Capture the cell that displays the provided text and extract its [X, Y] central coordinate. 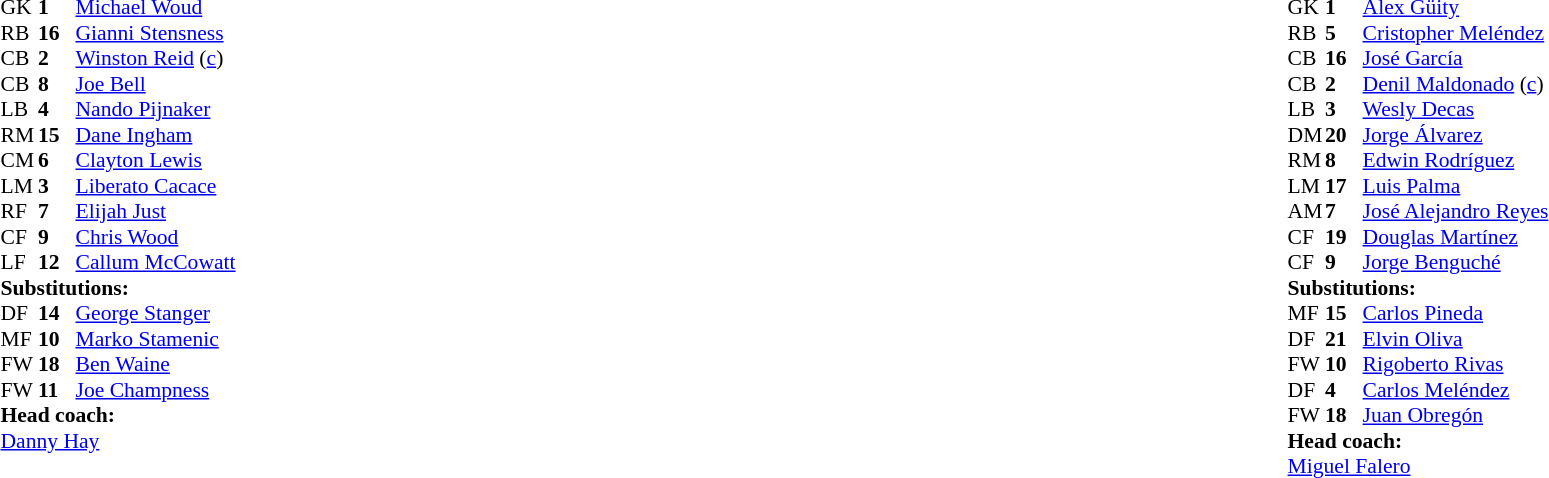
Cristopher Meléndez [1456, 33]
Joe Bell [156, 84]
Juan Obregón [1456, 415]
19 [1344, 237]
Rigoberto Rivas [1456, 365]
20 [1344, 135]
Luis Palma [1456, 186]
AM [1307, 211]
Clayton Lewis [156, 161]
RF [19, 211]
Denil Maldonado (c) [1456, 84]
Ben Waine [156, 365]
Winston Reid (c) [156, 59]
DM [1307, 135]
5 [1344, 33]
11 [57, 390]
Callum McCowatt [156, 263]
LF [19, 263]
George Stanger [156, 313]
CM [19, 161]
Joe Champness [156, 390]
Jorge Álvarez [1456, 135]
José Alejandro Reyes [1456, 211]
Liberato Cacace [156, 186]
Carlos Meléndez [1456, 390]
17 [1344, 186]
Dane Ingham [156, 135]
Elijah Just [156, 211]
21 [1344, 339]
Danny Hay [118, 441]
Douglas Martínez [1456, 237]
Gianni Stensness [156, 33]
José García [1456, 59]
Carlos Pineda [1456, 313]
Chris Wood [156, 237]
Marko Stamenic [156, 339]
6 [57, 161]
12 [57, 263]
Elvin Oliva [1456, 339]
Edwin Rodríguez [1456, 161]
14 [57, 313]
Nando Pijnaker [156, 109]
Jorge Benguché [1456, 263]
Wesly Decas [1456, 109]
